Search for the cell housing the specified text and yield its [x, y] center coordinate. 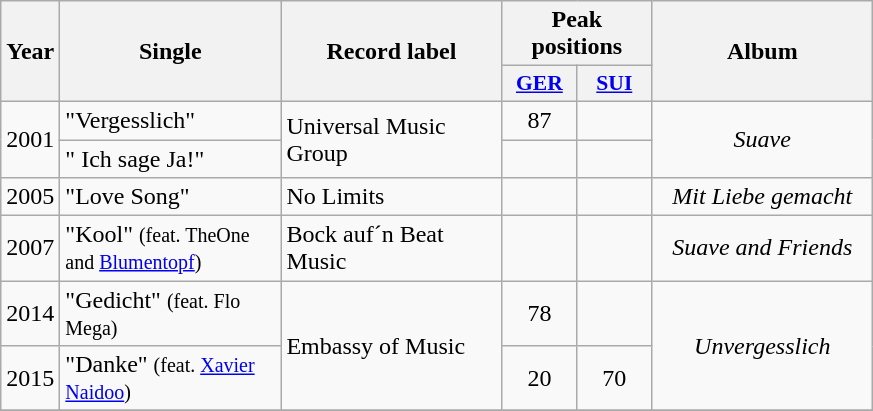
2007 [30, 248]
Embassy of Music [392, 346]
"Vergesslich" [170, 120]
20 [540, 378]
"Love Song" [170, 197]
Record label [392, 52]
" Ich sage Ja!" [170, 159]
2005 [30, 197]
78 [540, 314]
Year [30, 52]
87 [540, 120]
Single [170, 52]
GER [540, 84]
"Gedicht" (feat. Flo Mega) [170, 314]
Universal Music Group [392, 139]
No Limits [392, 197]
2015 [30, 378]
Peak positions [577, 34]
Bock auf´n Beat Music [392, 248]
2014 [30, 314]
2001 [30, 139]
SUI [614, 84]
"Danke" (feat. Xavier Naidoo) [170, 378]
70 [614, 378]
Unvergesslich [762, 346]
"Kool" (feat. TheOne and Blumentopf) [170, 248]
Album [762, 52]
Suave [762, 139]
Mit Liebe gemacht [762, 197]
Suave and Friends [762, 248]
